From the cell containing the given text, extract its center point as [x, y] coordinate. 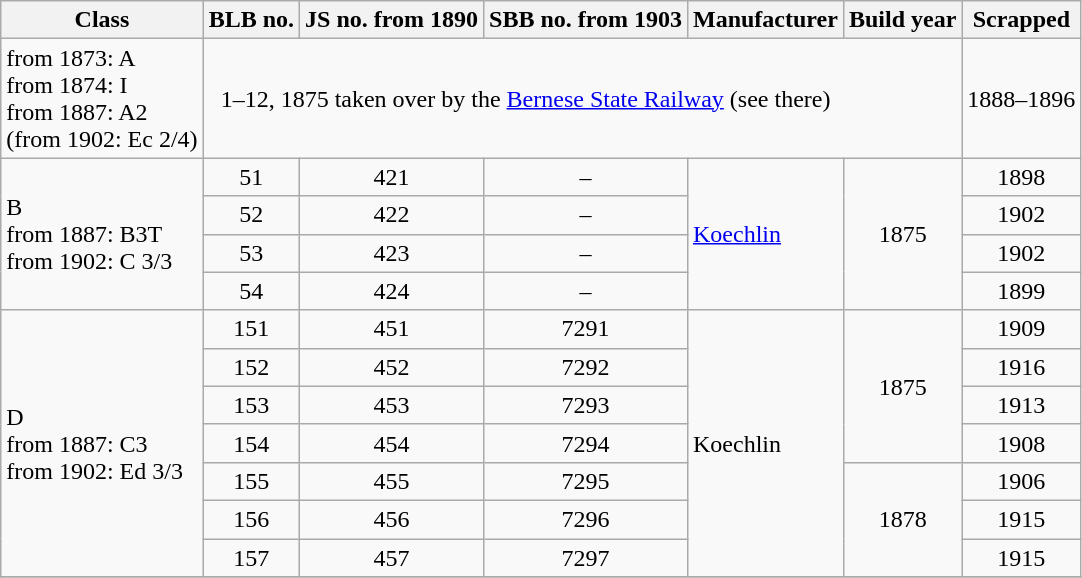
152 [251, 367]
151 [251, 329]
53 [251, 253]
52 [251, 215]
7296 [586, 519]
1909 [1022, 329]
7292 [586, 367]
Class [102, 20]
1888–1896 [1022, 98]
51 [251, 177]
from 1873: Afrom 1874: Ifrom 1887: A2(from 1902: Ec 2/4) [102, 98]
1899 [1022, 291]
1916 [1022, 367]
1898 [1022, 177]
Manufacturer [765, 20]
Dfrom 1887: C3from 1902: Ed 3/3 [102, 443]
454 [392, 443]
Scrapped [1022, 20]
452 [392, 367]
Build year [902, 20]
1–12, 1875 taken over by the Bernese State Railway (see there) [582, 98]
421 [392, 177]
424 [392, 291]
157 [251, 557]
7293 [586, 405]
154 [251, 443]
456 [392, 519]
7295 [586, 481]
451 [392, 329]
423 [392, 253]
153 [251, 405]
455 [392, 481]
1906 [1022, 481]
BLB no. [251, 20]
Bfrom 1887: B3Tfrom 1902: C 3/3 [102, 234]
JS no. from 1890 [392, 20]
156 [251, 519]
422 [392, 215]
7294 [586, 443]
1878 [902, 519]
7297 [586, 557]
54 [251, 291]
453 [392, 405]
155 [251, 481]
SBB no. from 1903 [586, 20]
457 [392, 557]
1913 [1022, 405]
7291 [586, 329]
1908 [1022, 443]
